Pinpoint the cell where the given text exists, returning its (X, Y) midpoint coordinate. 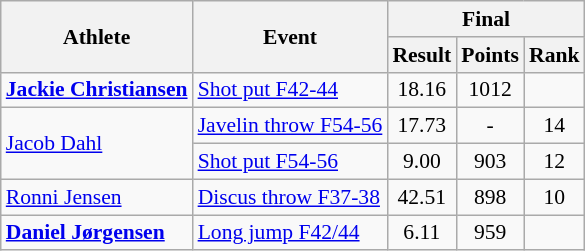
898 (490, 197)
Athlete (97, 36)
Final (486, 19)
903 (490, 162)
Result (422, 55)
42.51 (422, 197)
Shot put F54-56 (290, 162)
Jacob Dahl (97, 144)
Points (490, 55)
18.16 (422, 90)
17.73 (422, 126)
14 (554, 126)
Discus throw F37-38 (290, 197)
Event (290, 36)
Daniel Jørgensen (97, 233)
Javelin throw F54-56 (290, 126)
Shot put F42-44 (290, 90)
Long jump F42/44 (290, 233)
6.11 (422, 233)
1012 (490, 90)
Rank (554, 55)
9.00 (422, 162)
12 (554, 162)
Jackie Christiansen (97, 90)
Ronni Jensen (97, 197)
10 (554, 197)
- (490, 126)
959 (490, 233)
